Detect which cell encompasses the target text, then output its [x, y] center coordinate. 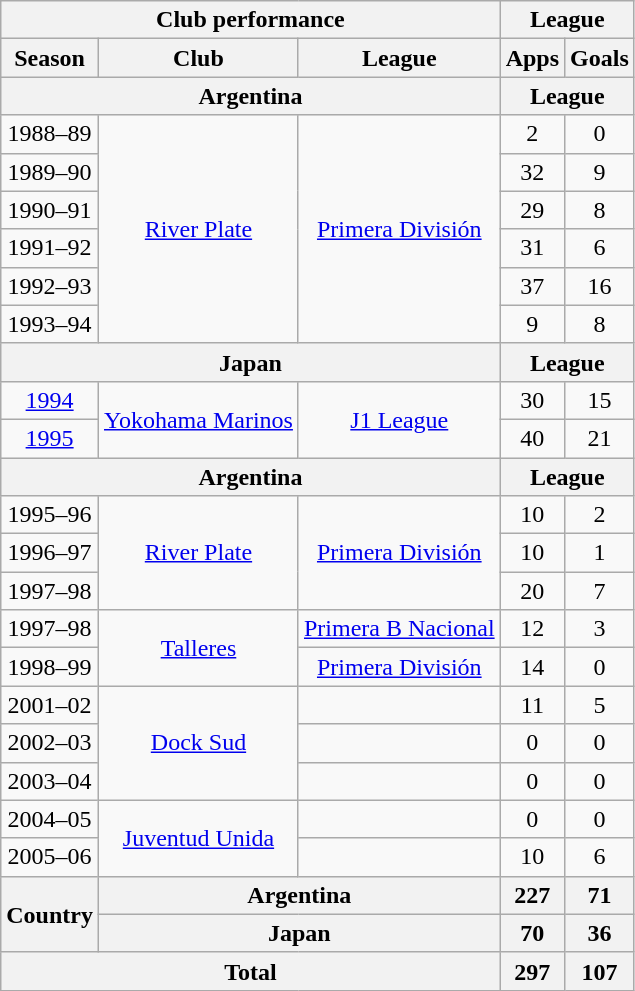
2001–02 [50, 705]
1995–96 [50, 515]
15 [600, 400]
Talleres [198, 648]
36 [600, 933]
1994 [50, 400]
14 [532, 667]
Primera B Nacional [399, 629]
107 [600, 971]
3 [600, 629]
Apps [532, 58]
32 [532, 172]
Yokohama Marinos [198, 419]
31 [532, 248]
Juventud Unida [198, 838]
227 [532, 895]
30 [532, 400]
1 [600, 553]
29 [532, 210]
Season [50, 58]
2004–05 [50, 819]
1991–92 [50, 248]
1988–89 [50, 134]
Goals [600, 58]
Dock Sud [198, 743]
40 [532, 438]
Country [50, 914]
12 [532, 629]
21 [600, 438]
Total [250, 971]
1995 [50, 438]
2005–06 [50, 857]
5 [600, 705]
71 [600, 895]
20 [532, 591]
297 [532, 971]
2003–04 [50, 781]
1992–93 [50, 286]
J1 League [399, 419]
1990–91 [50, 210]
1993–94 [50, 324]
11 [532, 705]
70 [532, 933]
1998–99 [50, 667]
Club [198, 58]
16 [600, 286]
2002–03 [50, 743]
1996–97 [50, 553]
37 [532, 286]
1989–90 [50, 172]
Club performance [250, 20]
7 [600, 591]
